From the cell containing the given text, extract its center point as [X, Y] coordinate. 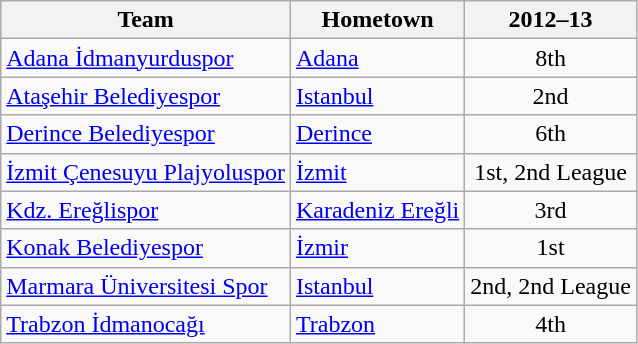
Hometown [377, 20]
Trabzon İdmanocağı [146, 324]
3rd [551, 210]
Trabzon [377, 324]
Adana İdmanyurduspor [146, 58]
Adana [377, 58]
İzmir [377, 248]
2012–13 [551, 20]
Ataşehir Belediyespor [146, 96]
6th [551, 134]
Derince Belediyespor [146, 134]
Team [146, 20]
2nd [551, 96]
4th [551, 324]
Konak Belediyespor [146, 248]
1st, 2nd League [551, 172]
İzmit [377, 172]
Marmara Üniversitesi Spor [146, 286]
1st [551, 248]
2nd, 2nd League [551, 286]
8th [551, 58]
Kdz. Ereğlispor [146, 210]
Derince [377, 134]
İzmit Çenesuyu Plajyoluspor [146, 172]
Karadeniz Ereğli [377, 210]
